Pinpoint the cell where the given text exists, returning its [x, y] midpoint coordinate. 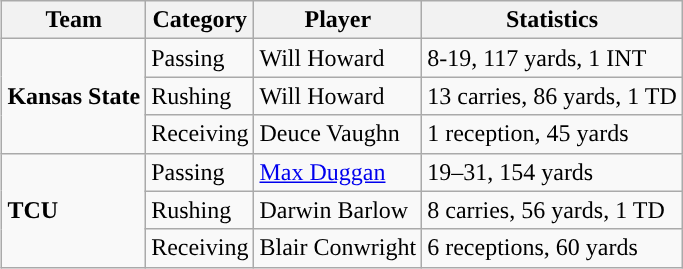
6 receptions, 60 yards [552, 248]
Darwin Barlow [338, 210]
Statistics [552, 20]
Team [74, 20]
Category [200, 20]
Player [338, 20]
Deuce Vaughn [338, 134]
Max Duggan [338, 172]
13 carries, 86 yards, 1 TD [552, 96]
8 carries, 56 yards, 1 TD [552, 210]
Blair Conwright [338, 248]
1 reception, 45 yards [552, 134]
TCU [74, 210]
8-19, 117 yards, 1 INT [552, 58]
Kansas State [74, 96]
19–31, 154 yards [552, 172]
